Search for the cell housing the specified text and yield its (x, y) center coordinate. 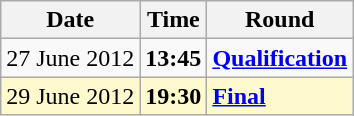
Round (280, 20)
Date (70, 20)
19:30 (174, 96)
Time (174, 20)
13:45 (174, 58)
29 June 2012 (70, 96)
Qualification (280, 58)
27 June 2012 (70, 58)
Final (280, 96)
